For the text-containing cell, return its midpoint in [X, Y] coordinate format. 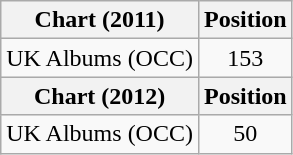
153 [245, 58]
50 [245, 134]
Chart (2011) [100, 20]
Chart (2012) [100, 96]
